Locate the cell with the specified text and output its [x, y] center coordinate. 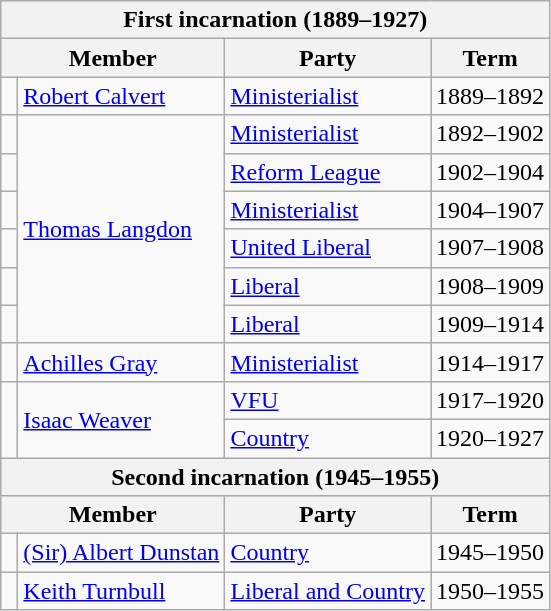
1904–1907 [490, 210]
Keith Turnbull [122, 591]
1892–1902 [490, 134]
1950–1955 [490, 591]
1907–1908 [490, 248]
1902–1904 [490, 172]
1914–1917 [490, 362]
1920–1927 [490, 438]
Robert Calvert [122, 96]
Isaac Weaver [122, 419]
Second incarnation (1945–1955) [276, 477]
1909–1914 [490, 324]
1889–1892 [490, 96]
1945–1950 [490, 553]
1917–1920 [490, 400]
Reform League [328, 172]
First incarnation (1889–1927) [276, 20]
(Sir) Albert Dunstan [122, 553]
VFU [328, 400]
Achilles Gray [122, 362]
United Liberal [328, 248]
1908–1909 [490, 286]
Thomas Langdon [122, 229]
Liberal and Country [328, 591]
